Locate the cell with the specified text and output its [X, Y] center coordinate. 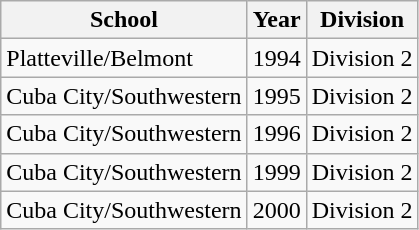
School [124, 20]
Division [362, 20]
1996 [276, 134]
1995 [276, 96]
1999 [276, 172]
1994 [276, 58]
2000 [276, 210]
Year [276, 20]
Platteville/Belmont [124, 58]
